Capture the cell that displays the provided text and extract its [x, y] central coordinate. 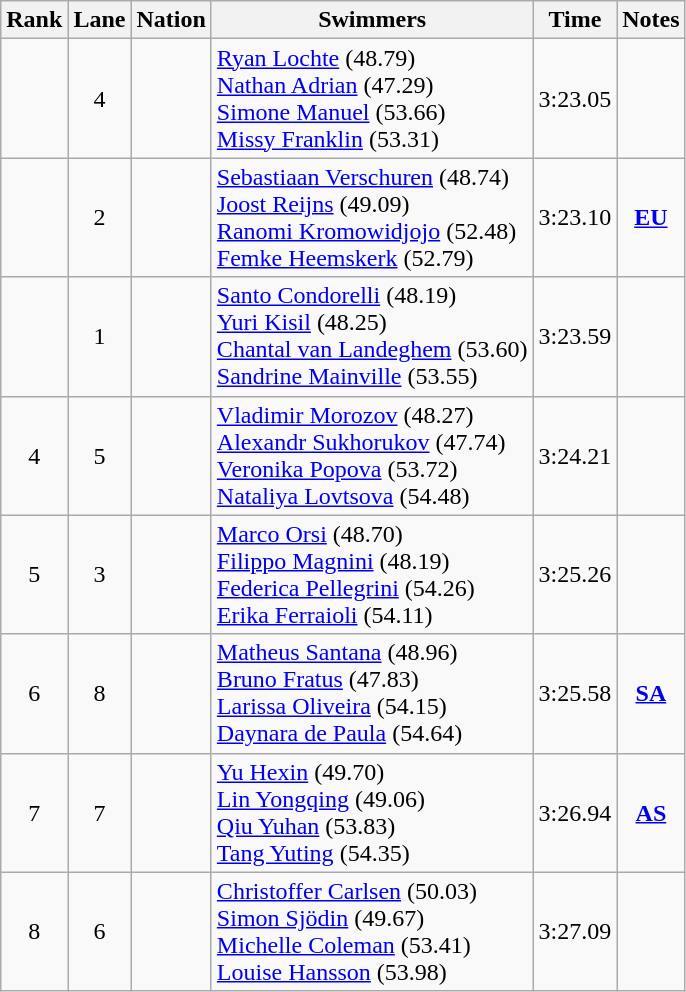
Rank [34, 20]
1 [100, 336]
Swimmers [372, 20]
3:24.21 [575, 456]
3:23.59 [575, 336]
Christoffer Carlsen (50.03)Simon Sjödin (49.67)Michelle Coleman (53.41)Louise Hansson (53.98) [372, 932]
AS [651, 812]
2 [100, 218]
3:23.05 [575, 98]
SA [651, 694]
Vladimir Morozov (48.27)Alexandr Sukhorukov (47.74)Veronika Popova (53.72)Nataliya Lovtsova (54.48) [372, 456]
Santo Condorelli (48.19)Yuri Kisil (48.25)Chantal van Landeghem (53.60)Sandrine Mainville (53.55) [372, 336]
Notes [651, 20]
Nation [171, 20]
Time [575, 20]
Matheus Santana (48.96)Bruno Fratus (47.83)Larissa Oliveira (54.15)Daynara de Paula (54.64) [372, 694]
3:27.09 [575, 932]
3:25.58 [575, 694]
3:26.94 [575, 812]
EU [651, 218]
3:25.26 [575, 574]
3:23.10 [575, 218]
Ryan Lochte (48.79)Nathan Adrian (47.29)Simone Manuel (53.66)Missy Franklin (53.31) [372, 98]
Lane [100, 20]
Sebastiaan Verschuren (48.74)Joost Reijns (49.09)Ranomi Kromowidjojo (52.48)Femke Heemskerk (52.79) [372, 218]
Marco Orsi (48.70)Filippo Magnini (48.19)Federica Pellegrini (54.26)Erika Ferraioli (54.11) [372, 574]
3 [100, 574]
Yu Hexin (49.70)Lin Yongqing (49.06)Qiu Yuhan (53.83)Tang Yuting (54.35) [372, 812]
